Extract the (x, y) coordinate from the center of the cell holding the provided text.  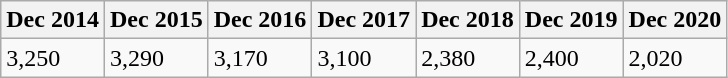
Dec 2020 (675, 20)
Dec 2019 (571, 20)
Dec 2016 (260, 20)
Dec 2015 (156, 20)
Dec 2018 (468, 20)
3,170 (260, 58)
3,290 (156, 58)
2,380 (468, 58)
Dec 2014 (53, 20)
2,020 (675, 58)
2,400 (571, 58)
3,100 (364, 58)
Dec 2017 (364, 20)
3,250 (53, 58)
